Determine the [x, y] coordinate at the center of the cell enclosing the given text.  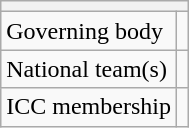
National team(s) [89, 69]
Governing body [89, 31]
ICC membership [89, 107]
